Pinpoint the cell where the given text exists, returning its [X, Y] midpoint coordinate. 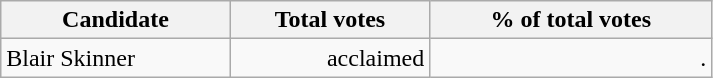
Total votes [330, 20]
% of total votes [571, 20]
Candidate [116, 20]
acclaimed [330, 58]
Blair Skinner [116, 58]
. [571, 58]
